For the text-containing cell, return its midpoint in (x, y) coordinate format. 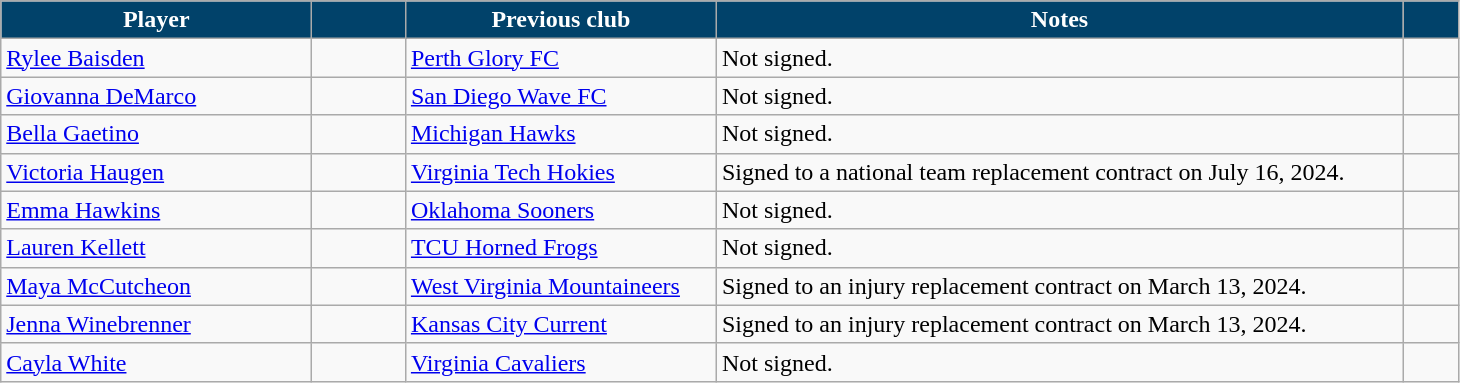
Cayla White (156, 362)
Virginia Tech Hokies (560, 172)
Bella Gaetino (156, 134)
Giovanna DeMarco (156, 96)
TCU Horned Frogs (560, 248)
Perth Glory FC (560, 58)
Oklahoma Sooners (560, 210)
Previous club (560, 20)
Kansas City Current (560, 324)
Rylee Baisden (156, 58)
Lauren Kellett (156, 248)
Emma Hawkins (156, 210)
Player (156, 20)
Virginia Cavaliers (560, 362)
Victoria Haugen (156, 172)
West Virginia Mountaineers (560, 286)
Michigan Hawks (560, 134)
Maya McCutcheon (156, 286)
Notes (1059, 20)
San Diego Wave FC (560, 96)
Signed to a national team replacement contract on July 16, 2024. (1059, 172)
Jenna Winebrenner (156, 324)
